For the text-containing cell, return its midpoint in (X, Y) coordinate format. 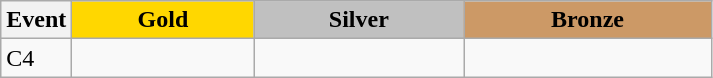
Event (36, 20)
Bronze (588, 20)
Gold (163, 20)
Silver (359, 20)
C4 (36, 58)
